For the text-containing cell, return its midpoint in [X, Y] coordinate format. 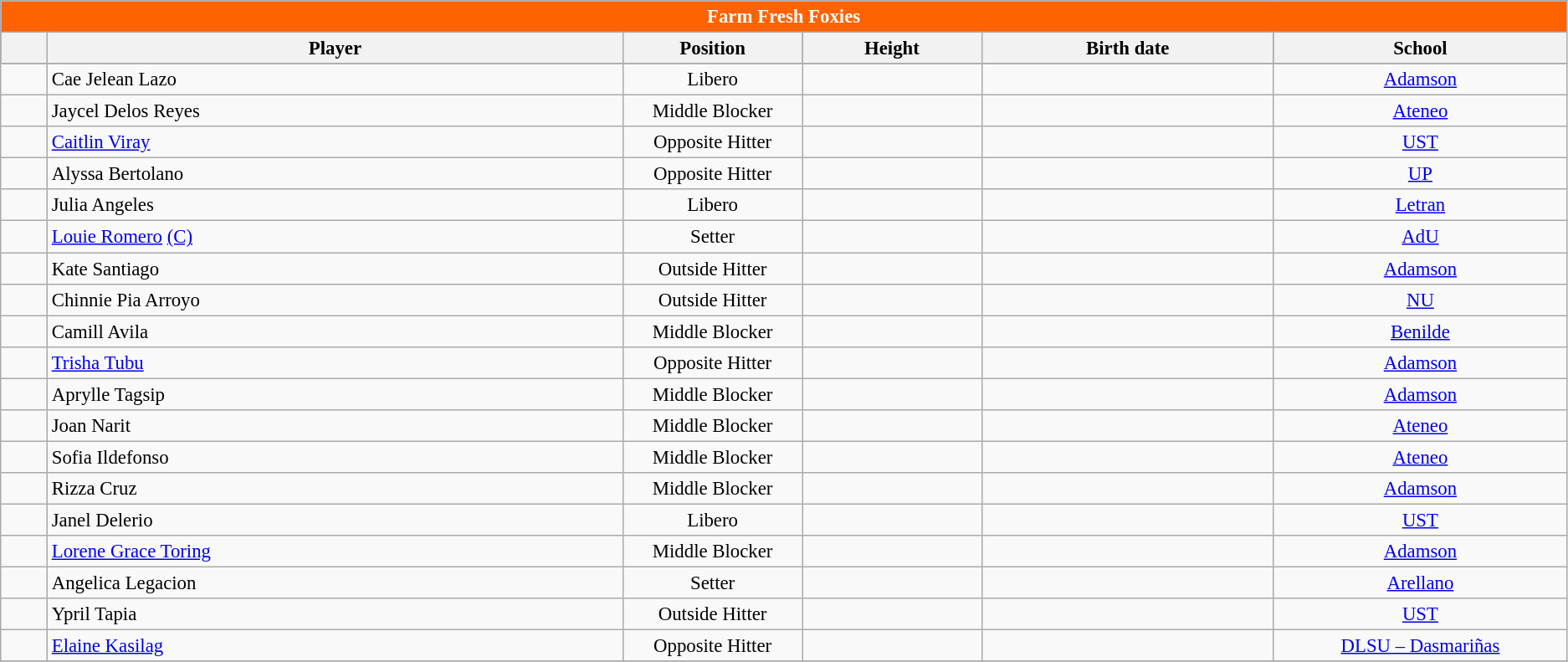
Cae Jelean Lazo [335, 80]
Arellano [1420, 583]
Farm Fresh Foxies [784, 17]
Kate Santiago [335, 269]
Jaycel Delos Reyes [335, 111]
Letran [1420, 205]
Camill Avila [335, 331]
Benilde [1420, 331]
AdU [1420, 237]
Aprylle Tagsip [335, 394]
Caitlin Viray [335, 142]
Ypril Tapia [335, 614]
DLSU – Dasmariñas [1420, 646]
Alyssa Bertolano [335, 174]
Height [892, 49]
Rizza Cruz [335, 489]
Position [712, 49]
Elaine Kasilag [335, 646]
Trisha Tubu [335, 362]
Janel Delerio [335, 520]
Player [335, 49]
Angelica Legacion [335, 583]
Joan Narit [335, 426]
Chinnie Pia Arroyo [335, 300]
Lorene Grace Toring [335, 552]
UP [1420, 174]
Julia Angeles [335, 205]
Sofia Ildefonso [335, 457]
School [1420, 49]
Louie Romero (C) [335, 237]
Birth date [1128, 49]
NU [1420, 300]
